Detect which cell encompasses the target text, then output its [X, Y] center coordinate. 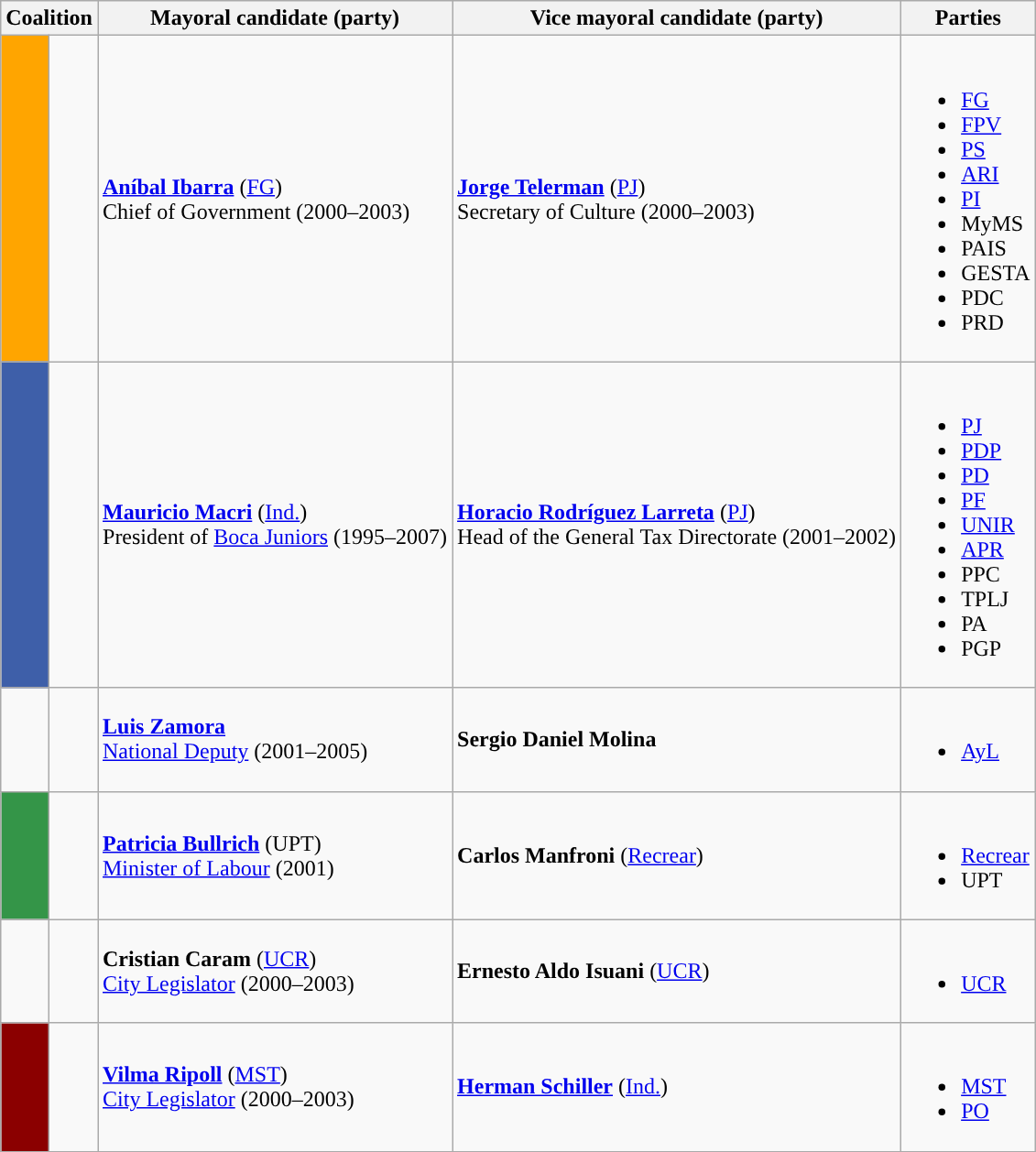
Carlos Manfroni (Recrear) [677, 855]
Parties [968, 18]
MSTPO [968, 1087]
UCR [968, 971]
RecrearUPT [968, 855]
Cristian Caram (UCR)City Legislator (2000–2003) [275, 971]
Patricia Bullrich (UPT)Minister of Labour (2001) [275, 855]
Herman Schiller (Ind.) [677, 1087]
Mauricio Macri (Ind.)President of Boca Juniors (1995–2007) [275, 525]
Jorge Telerman (PJ)Secretary of Culture (2000–2003) [677, 199]
AyL [968, 740]
Ernesto Aldo Isuani (UCR) [677, 971]
Coalition [49, 18]
Aníbal Ibarra (FG)Chief of Government (2000–2003) [275, 199]
Luis ZamoraNational Deputy (2001–2005) [275, 740]
Vilma Ripoll (MST)City Legislator (2000–2003) [275, 1087]
Mayoral candidate (party) [275, 18]
Horacio Rodríguez Larreta (PJ)Head of the General Tax Directorate (2001–2002) [677, 525]
Vice mayoral candidate (party) [677, 18]
PJPDPPDPFUNIRAPRPPCTPLJPAPGP [968, 525]
Sergio Daniel Molina [677, 740]
FGFPVPSARIPIMyMSPAISGESTAPDCPRD [968, 199]
